Return [x, y] of the center of cell containing provided text 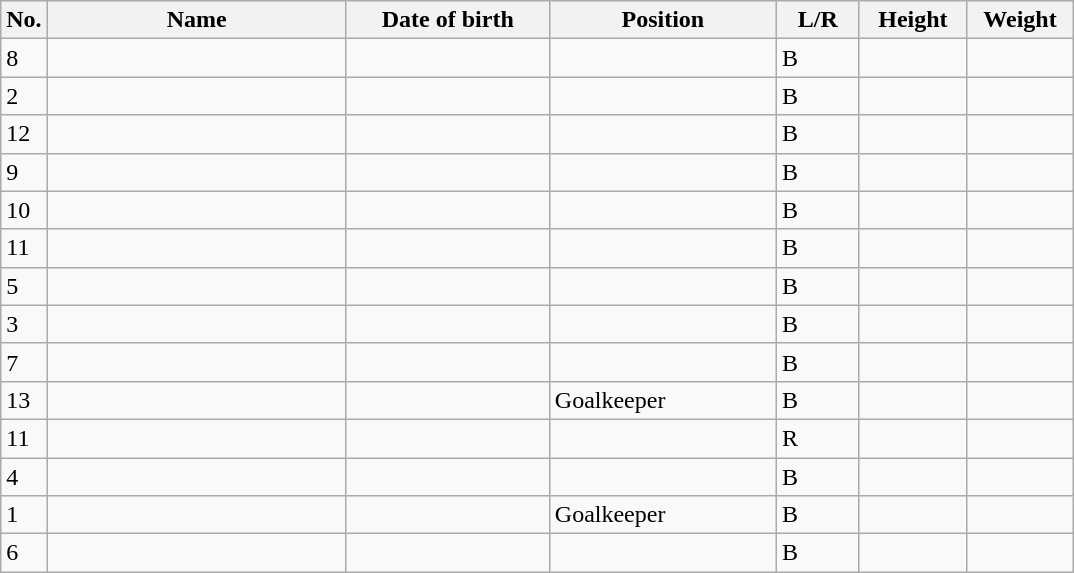
Position [662, 20]
12 [24, 134]
Date of birth [448, 20]
8 [24, 58]
10 [24, 210]
6 [24, 553]
L/R [818, 20]
Height [912, 20]
9 [24, 172]
13 [24, 400]
5 [24, 286]
R [818, 438]
Weight [1020, 20]
4 [24, 477]
2 [24, 96]
3 [24, 324]
Name [196, 20]
No. [24, 20]
1 [24, 515]
7 [24, 362]
